Locate the cell with the specified text and output its (X, Y) center coordinate. 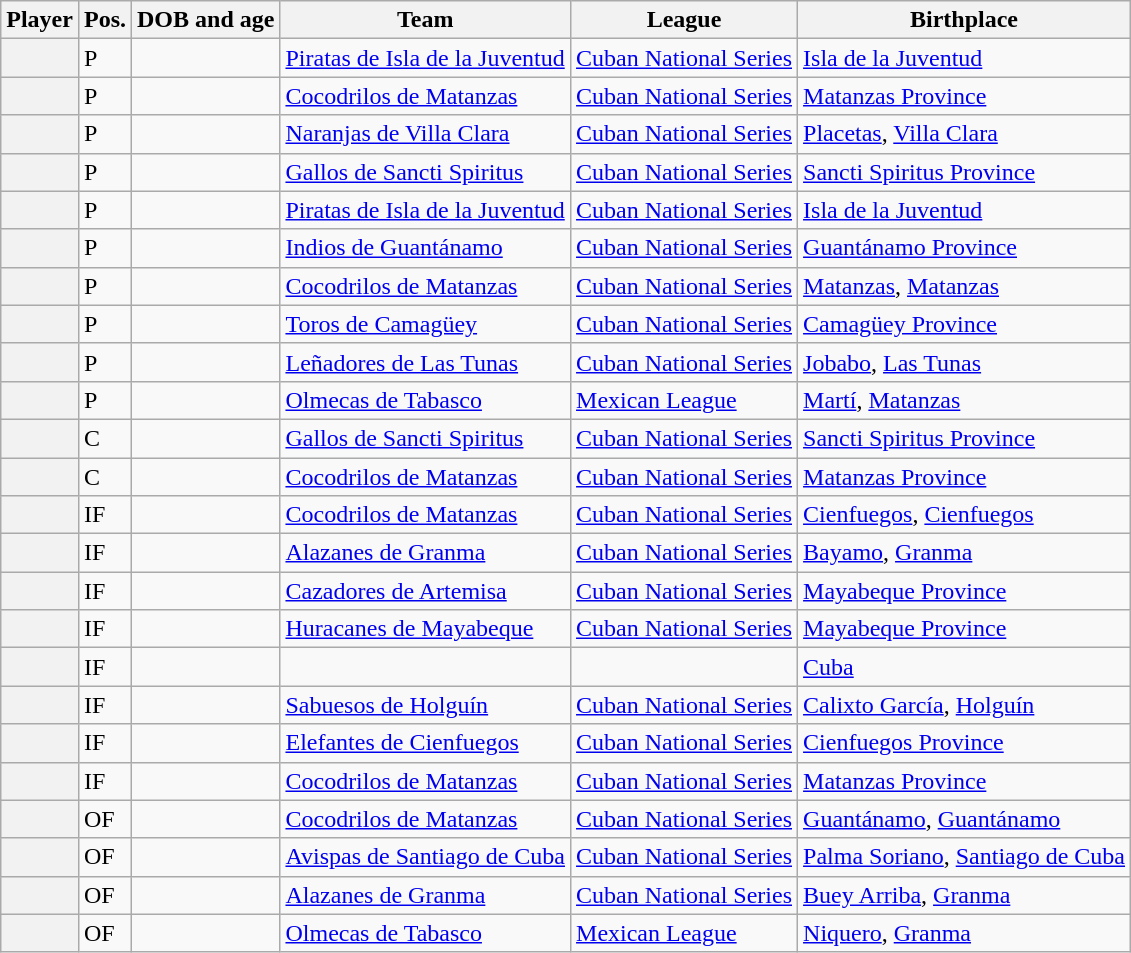
Camagüey Province (964, 324)
Placetas, Villa Clara (964, 134)
League (684, 20)
Indios de Guantánamo (426, 248)
Martí, Matanzas (964, 400)
Sabuesos de Holguín (426, 705)
Cienfuegos, Cienfuegos (964, 515)
Avispas de Santiago de Cuba (426, 857)
Birthplace (964, 20)
Palma Soriano, Santiago de Cuba (964, 857)
Elefantes de Cienfuegos (426, 743)
Cienfuegos Province (964, 743)
DOB and age (206, 20)
Matanzas, Matanzas (964, 286)
Buey Arriba, Granma (964, 895)
Cuba (964, 667)
Calixto García, Holguín (964, 705)
Guantánamo Province (964, 248)
Player (40, 20)
Bayamo, Granma (964, 553)
Toros de Camagüey (426, 324)
Huracanes de Mayabeque (426, 629)
Naranjas de Villa Clara (426, 134)
Team (426, 20)
Guantánamo, Guantánamo (964, 819)
Cazadores de Artemisa (426, 591)
Jobabo, Las Tunas (964, 362)
Leñadores de Las Tunas (426, 362)
Pos. (104, 20)
Niquero, Granma (964, 933)
